Find where the given text appears and provide that cell's center as (x, y) coordinate. 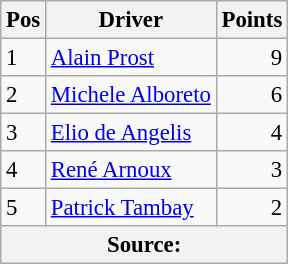
Pos (24, 20)
9 (252, 58)
Michele Alboreto (132, 95)
6 (252, 95)
1 (24, 58)
Alain Prost (132, 58)
5 (24, 208)
Points (252, 20)
Driver (132, 20)
Source: (144, 245)
Patrick Tambay (132, 208)
René Arnoux (132, 170)
Elio de Angelis (132, 133)
